Return [X, Y] of the center of cell containing provided text 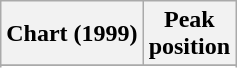
Chart (1999) [72, 34]
Peak position [189, 34]
